Output the [X, Y] coordinate of the center of the cell containing the given text.  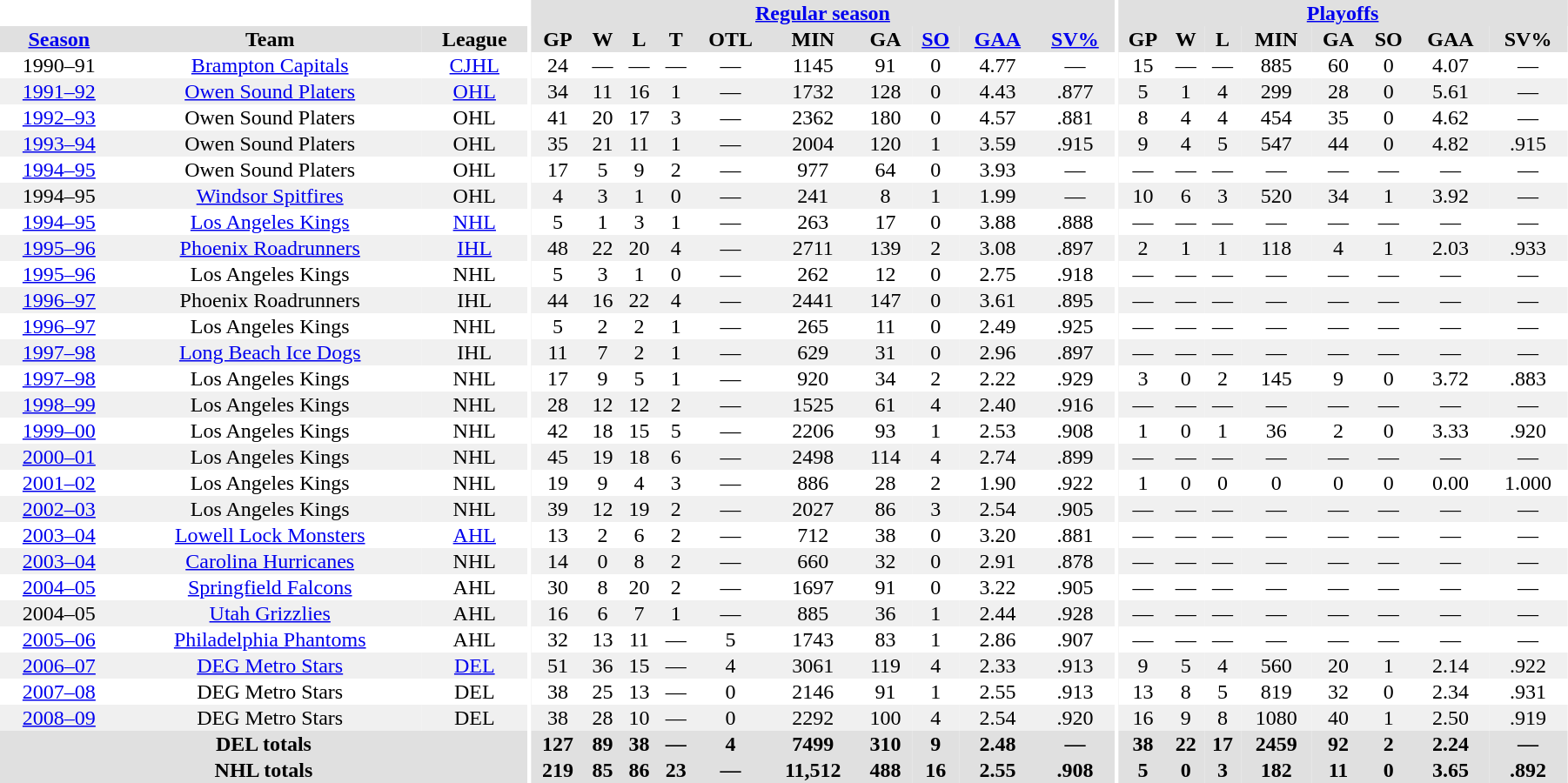
.933 [1528, 248]
Regular season [823, 13]
.916 [1075, 405]
45 [559, 457]
61 [886, 405]
4.77 [998, 65]
.929 [1075, 378]
182 [1277, 770]
1998–99 [59, 405]
2.34 [1451, 692]
Windsor Spitfires [270, 196]
Lowell Lock Monsters [270, 535]
2000–01 [59, 457]
145 [1277, 378]
2.91 [998, 561]
2.14 [1451, 666]
40 [1338, 718]
3.72 [1451, 378]
.928 [1075, 613]
CJHL [475, 65]
2.86 [998, 639]
520 [1277, 196]
Playoffs [1343, 13]
DEL totals [264, 744]
4.62 [1451, 117]
147 [886, 300]
.918 [1075, 274]
2.44 [998, 613]
2.96 [998, 352]
2498 [813, 457]
42 [559, 431]
3.65 [1451, 770]
1.99 [998, 196]
4.07 [1451, 65]
24 [559, 65]
547 [1277, 144]
2.40 [998, 405]
454 [1277, 117]
41 [559, 117]
2004 [813, 144]
11,512 [813, 770]
0.00 [1451, 483]
Utah Grizzlies [270, 613]
.883 [1528, 378]
3061 [813, 666]
629 [813, 352]
265 [813, 326]
3.61 [998, 300]
1697 [813, 587]
30 [559, 587]
819 [1277, 692]
Team [270, 39]
.888 [1075, 222]
OTL [731, 39]
920 [813, 378]
2.33 [998, 666]
League [475, 39]
2002–03 [59, 509]
.878 [1075, 561]
139 [886, 248]
1080 [1277, 718]
92 [1338, 744]
2007–08 [59, 692]
263 [813, 222]
1525 [813, 405]
.899 [1075, 457]
180 [886, 117]
3.92 [1451, 196]
39 [559, 509]
1.90 [998, 483]
51 [559, 666]
5.61 [1451, 91]
2001–02 [59, 483]
3.59 [998, 144]
1743 [813, 639]
2441 [813, 300]
127 [559, 744]
660 [813, 561]
64 [886, 170]
1145 [813, 65]
Season [59, 39]
85 [602, 770]
2.24 [1451, 744]
299 [1277, 91]
.931 [1528, 692]
119 [886, 666]
100 [886, 718]
60 [1338, 65]
3.20 [998, 535]
3.93 [998, 170]
2146 [813, 692]
.895 [1075, 300]
2.74 [998, 457]
2008–09 [59, 718]
2.75 [998, 274]
560 [1277, 666]
2206 [813, 431]
2.48 [998, 744]
2027 [813, 509]
712 [813, 535]
89 [602, 744]
2.49 [998, 326]
Carolina Hurricanes [270, 561]
2362 [813, 117]
Springfield Falcons [270, 587]
120 [886, 144]
2006–07 [59, 666]
128 [886, 91]
114 [886, 457]
3.33 [1451, 431]
14 [559, 561]
4.82 [1451, 144]
.907 [1075, 639]
2292 [813, 718]
2.50 [1451, 718]
4.57 [998, 117]
886 [813, 483]
3.08 [998, 248]
219 [559, 770]
488 [886, 770]
2.53 [998, 431]
4.43 [998, 91]
T [676, 39]
977 [813, 170]
Philadelphia Phantoms [270, 639]
83 [886, 639]
262 [813, 274]
310 [886, 744]
7499 [813, 744]
1993–94 [59, 144]
.919 [1528, 718]
1991–92 [59, 91]
21 [602, 144]
Long Beach Ice Dogs [270, 352]
NHL totals [264, 770]
25 [602, 692]
48 [559, 248]
3.88 [998, 222]
23 [676, 770]
2.03 [1451, 248]
2.22 [998, 378]
.877 [1075, 91]
118 [1277, 248]
1990–91 [59, 65]
241 [813, 196]
2005–06 [59, 639]
.892 [1528, 770]
.925 [1075, 326]
Brampton Capitals [270, 65]
1999–00 [59, 431]
2459 [1277, 744]
31 [886, 352]
1.000 [1528, 483]
93 [886, 431]
1732 [813, 91]
2711 [813, 248]
3.22 [998, 587]
1992–93 [59, 117]
